Scan for the cell matching the given text and deliver its (X, Y) coordinate at center. 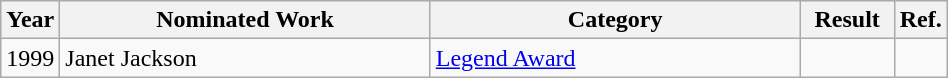
Result (847, 20)
Ref. (920, 20)
Nominated Work (245, 20)
Legend Award (615, 58)
Year (30, 20)
Janet Jackson (245, 58)
1999 (30, 58)
Category (615, 20)
